Return (x, y) of the center of cell containing provided text 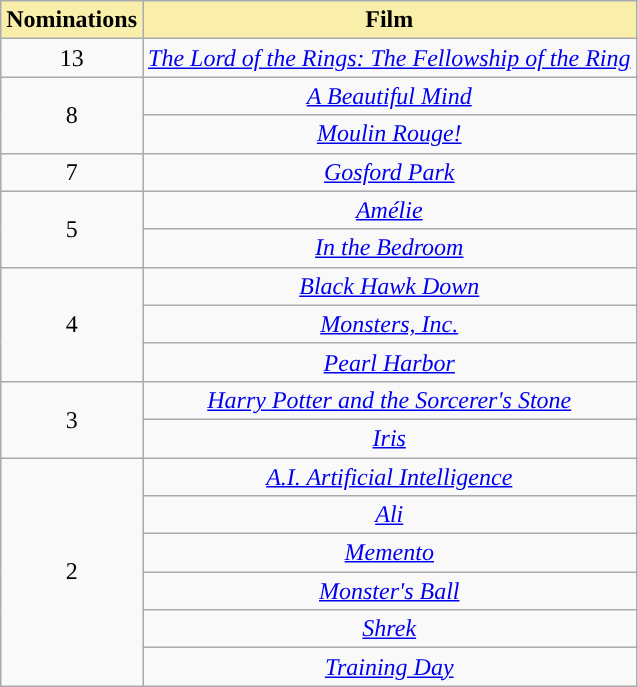
In the Bedroom (389, 248)
A.I. Artificial Intelligence (389, 477)
Iris (389, 438)
Ali (389, 515)
Black Hawk Down (389, 286)
5 (72, 229)
7 (72, 172)
Nominations (72, 20)
Gosford Park (389, 172)
Monsters, Inc. (389, 324)
4 (72, 324)
Shrek (389, 629)
13 (72, 58)
3 (72, 419)
Amélie (389, 210)
Memento (389, 553)
A Beautiful Mind (389, 96)
The Lord of the Rings: The Fellowship of the Ring (389, 58)
Moulin Rouge! (389, 134)
Film (389, 20)
Monster's Ball (389, 591)
Pearl Harbor (389, 362)
Harry Potter and the Sorcerer's Stone (389, 400)
Training Day (389, 667)
2 (72, 572)
8 (72, 115)
